Extract the (X, Y) coordinate from the center of the cell holding the provided text.  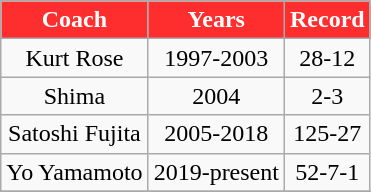
1997-2003 (216, 58)
Shima (74, 96)
2019-present (216, 172)
2005-2018 (216, 134)
Years (216, 20)
Satoshi Fujita (74, 134)
2-3 (327, 96)
Coach (74, 20)
Yo Yamamoto (74, 172)
28-12 (327, 58)
52-7-1 (327, 172)
2004 (216, 96)
Record (327, 20)
125-27 (327, 134)
Kurt Rose (74, 58)
